Determine the (X, Y) coordinate at the center of the cell enclosing the given text.  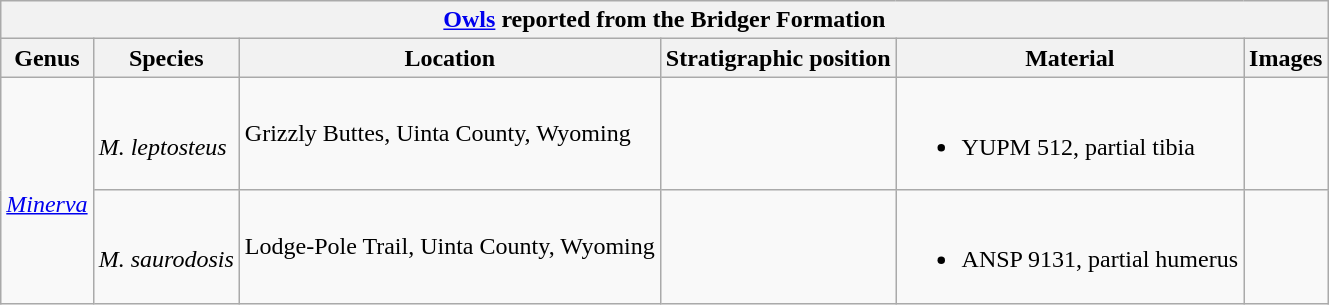
Material (1070, 58)
Location (450, 58)
ANSP 9131, partial humerus (1070, 246)
Stratigraphic position (778, 58)
Minerva (47, 190)
YUPM 512, partial tibia (1070, 134)
Images (1286, 58)
M. saurodosis (166, 246)
Genus (47, 58)
Grizzly Buttes, Uinta County, Wyoming (450, 134)
Species (166, 58)
Lodge-Pole Trail, Uinta County, Wyoming (450, 246)
M. leptosteus (166, 134)
Owls reported from the Bridger Formation (664, 20)
